Return the (x, y) coordinate for the center point of the cell that contains the specified text.  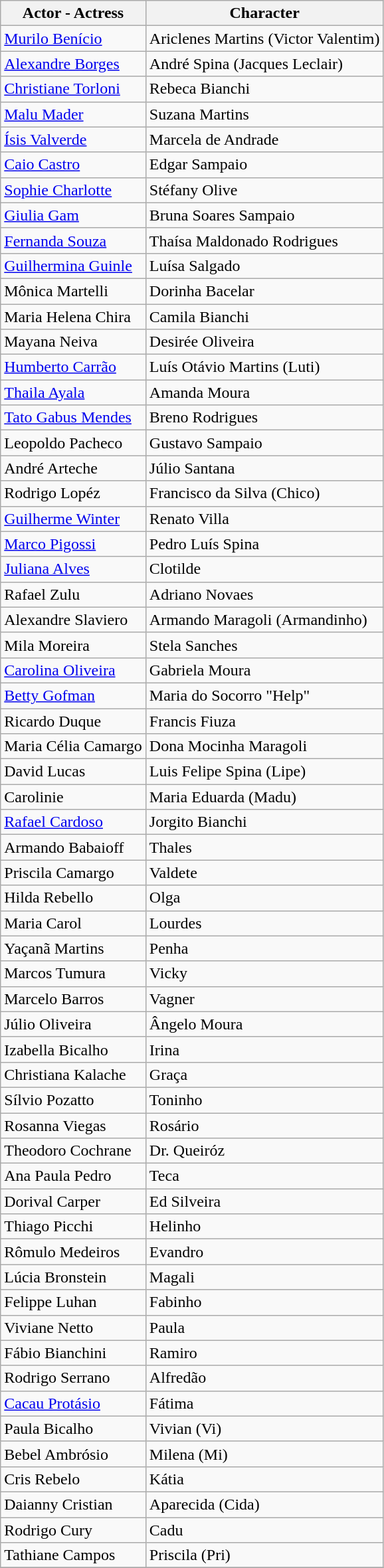
Júlio Oliveira (73, 1024)
Alfredão (264, 1378)
Gustavo Sampaio (264, 443)
Ângelo Moura (264, 1024)
Mônica Martelli (73, 291)
Ed Silveira (264, 1201)
Magali (264, 1277)
Betty Gofman (73, 695)
Marco Pigossi (73, 544)
Ísis Valverde (73, 139)
Jorgito Bianchi (264, 822)
Pedro Luís Spina (264, 544)
Rodrigo Serrano (73, 1378)
Felippe Luhan (73, 1302)
Sophie Charlotte (73, 190)
Penha (264, 948)
Paula Bicalho (73, 1429)
Mila Moreira (73, 645)
Marcela de Andrade (264, 139)
Luis Felipe Spina (Lipe) (264, 772)
Cacau Protásio (73, 1403)
Guilhermina Guinle (73, 266)
Hilda Rebello (73, 898)
Actor - Actress (73, 13)
Edgar Sampaio (264, 165)
Vivian (Vi) (264, 1429)
Dorival Carper (73, 1201)
Rosário (264, 1126)
Rodrigo Lopéz (73, 493)
Camila Bianchi (264, 317)
Thaila Ayala (73, 392)
Stela Sanches (264, 645)
Adriano Novaes (264, 594)
Daianny Cristian (73, 1504)
Mayana Neiva (73, 342)
Clotilde (264, 569)
Priscila (Pri) (264, 1555)
Paula (264, 1328)
Izabella Bicalho (73, 1049)
Desirée Oliveira (264, 342)
Thales (264, 847)
Toninho (264, 1100)
Francisco da Silva (Chico) (264, 493)
Carolinie (73, 797)
Júlio Santana (264, 468)
Bebel Ambrósio (73, 1454)
Yaçanã Martins (73, 948)
Teca (264, 1176)
Breno Rodrigues (264, 418)
Armando Babaioff (73, 847)
Carolina Oliveira (73, 670)
Suzana Martins (264, 114)
Vagner (264, 999)
Milena (Mi) (264, 1454)
Stéfany Olive (264, 190)
Ramiro (264, 1353)
Guilherme Winter (73, 519)
Cadu (264, 1529)
Aparecida (Cida) (264, 1504)
Giulia Gam (73, 215)
Maria Carol (73, 923)
Valdete (264, 873)
Alexandre Borges (73, 64)
Dorinha Bacelar (264, 291)
Thaísa Maldonado Rodrigues (264, 240)
Viviane Netto (73, 1328)
Luísa Salgado (264, 266)
Maria Eduarda (Madu) (264, 797)
Ariclenes Martins (Victor Valentim) (264, 39)
Juliana Alves (73, 569)
Maria Célia Camargo (73, 746)
Fábio Bianchini (73, 1353)
Evandro (264, 1252)
Luís Otávio Martins (Luti) (264, 367)
Rafael Cardoso (73, 822)
Tato Gabus Mendes (73, 418)
Priscila Camargo (73, 873)
Marcos Tumura (73, 974)
Rafael Zulu (73, 594)
Fabinho (264, 1302)
Sílvio Pozatto (73, 1100)
Rebeca Bianchi (264, 89)
Tathiane Campos (73, 1555)
Francis Fiuza (264, 721)
Marcelo Barros (73, 999)
Maria Helena Chira (73, 317)
Bruna Soares Sampaio (264, 215)
Vicky (264, 974)
André Arteche (73, 468)
Lourdes (264, 923)
Dona Mocinha Maragoli (264, 746)
André Spina (Jacques Leclair) (264, 64)
Humberto Carrão (73, 367)
Christiana Kalache (73, 1075)
Malu Mader (73, 114)
Rômulo Medeiros (73, 1252)
Fernanda Souza (73, 240)
Character (264, 13)
Gabriela Moura (264, 670)
Caio Castro (73, 165)
Lúcia Bronstein (73, 1277)
Olga (264, 898)
Alexandre Slaviero (73, 620)
Amanda Moura (264, 392)
Dr. Queiróz (264, 1151)
Thiago Picchi (73, 1227)
Armando Maragoli (Armandinho) (264, 620)
David Lucas (73, 772)
Ricardo Duque (73, 721)
Graça (264, 1075)
Maria do Socorro "Help" (264, 695)
Theodoro Cochrane (73, 1151)
Murilo Benício (73, 39)
Kátia (264, 1479)
Ana Paula Pedro (73, 1176)
Rosanna Viegas (73, 1126)
Cris Rebelo (73, 1479)
Helinho (264, 1227)
Christiane Torloni (73, 89)
Renato Villa (264, 519)
Leopoldo Pacheco (73, 443)
Irina (264, 1049)
Rodrigo Cury (73, 1529)
Fátima (264, 1403)
